Output the (x, y) coordinate of the center of the cell containing the given text.  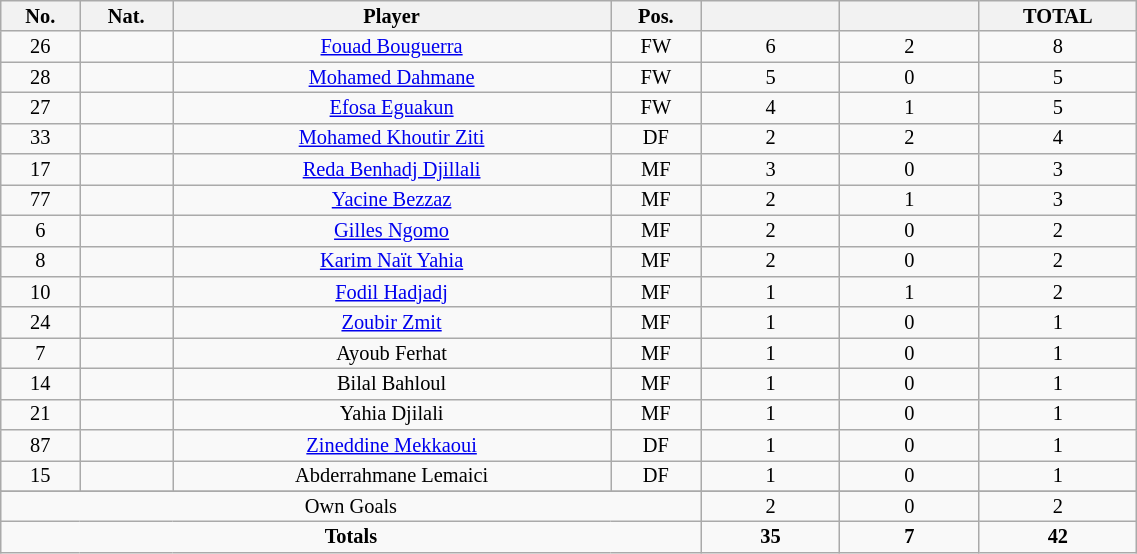
77 (40, 200)
28 (40, 78)
Fodil Hadjadj (392, 292)
14 (40, 384)
Mohamed Khoutir Ziti (392, 138)
Ayoub Ferhat (392, 354)
Pos. (656, 16)
10 (40, 292)
Bilal Bahloul (392, 384)
21 (40, 414)
Reda Benhadj Djillali (392, 170)
Karim Naït Yahia (392, 262)
17 (40, 170)
Totals (351, 538)
Player (392, 16)
87 (40, 446)
35 (770, 538)
26 (40, 46)
Own Goals (351, 506)
Efosa Eguakun (392, 108)
15 (40, 476)
24 (40, 322)
Mohamed Dahmane (392, 78)
Zoubir Zmit (392, 322)
Yacine Bezzaz (392, 200)
Yahia Djilali (392, 414)
Abderrahmane Lemaici (392, 476)
33 (40, 138)
Fouad Bouguerra (392, 46)
No. (40, 16)
42 (1058, 538)
Nat. (126, 16)
27 (40, 108)
Gilles Ngomo (392, 230)
TOTAL (1058, 16)
Zineddine Mekkaoui (392, 446)
